Extract the [x, y] coordinate from the center of the cell holding the provided text.  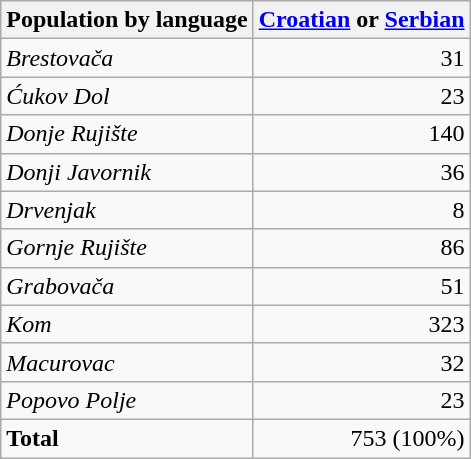
Drvenjak [127, 210]
Croatian or Serbian [362, 20]
86 [362, 248]
51 [362, 286]
8 [362, 210]
Donji Javornik [127, 172]
Gornje Rujište [127, 248]
Macurovac [127, 362]
Ćukov Dol [127, 96]
Total [127, 438]
32 [362, 362]
Population by language [127, 20]
753 (100%) [362, 438]
Grabovača [127, 286]
31 [362, 58]
Kom [127, 324]
Popovo Polje [127, 400]
36 [362, 172]
Donje Rujište [127, 134]
140 [362, 134]
323 [362, 324]
Brestovača [127, 58]
